Detect which cell encompasses the target text, then output its [x, y] center coordinate. 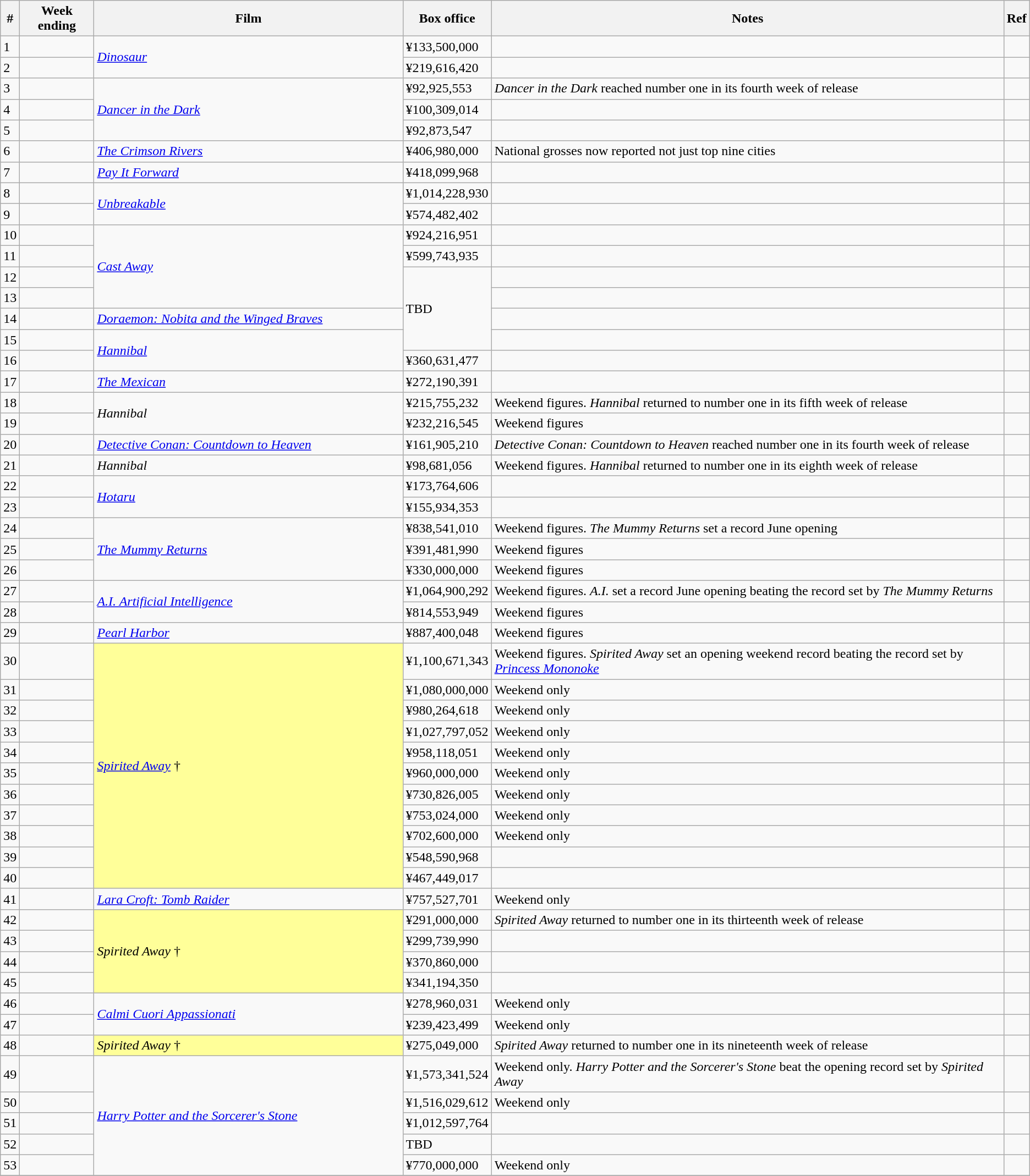
45 [10, 983]
8 [10, 193]
¥1,012,597,764 [447, 1123]
21 [10, 465]
Cast Away [249, 266]
31 [10, 690]
Pay It Forward [249, 172]
32 [10, 711]
24 [10, 528]
2 [10, 68]
48 [10, 1046]
44 [10, 962]
Film [249, 19]
¥173,764,606 [447, 486]
35 [10, 773]
Spirited Away returned to number one in its thirteenth week of release [747, 920]
1 [10, 47]
¥418,099,968 [447, 172]
Calmi Cuori Appassionati [249, 1014]
39 [10, 857]
Hotaru [249, 497]
¥239,423,499 [447, 1025]
7 [10, 172]
18 [10, 403]
¥958,118,051 [447, 752]
51 [10, 1123]
22 [10, 486]
33 [10, 732]
¥730,826,005 [447, 794]
¥272,190,391 [447, 382]
Weekend figures. Spirited Away set an opening weekend record beating the record set by Princess Mononoke [747, 661]
¥100,309,014 [447, 109]
10 [10, 235]
¥574,482,402 [447, 214]
27 [10, 591]
40 [10, 878]
¥980,264,618 [447, 711]
34 [10, 752]
16 [10, 361]
¥391,481,990 [447, 549]
¥757,527,701 [447, 899]
3 [10, 89]
49 [10, 1074]
47 [10, 1025]
53 [10, 1165]
42 [10, 920]
38 [10, 836]
¥1,080,000,000 [447, 690]
Ref [1017, 19]
14 [10, 319]
30 [10, 661]
29 [10, 633]
# [10, 19]
¥155,934,353 [447, 507]
41 [10, 899]
¥291,000,000 [447, 920]
9 [10, 214]
25 [10, 549]
¥92,873,547 [447, 130]
¥1,064,900,292 [447, 591]
¥548,590,968 [447, 857]
¥133,500,000 [447, 47]
28 [10, 612]
43 [10, 941]
Dinosaur [249, 57]
Unbreakable [249, 204]
¥1,100,671,343 [447, 661]
¥341,194,350 [447, 983]
¥960,000,000 [447, 773]
Dancer in the Dark [249, 109]
4 [10, 109]
¥330,000,000 [447, 570]
19 [10, 424]
¥232,216,545 [447, 424]
52 [10, 1144]
The Mummy Returns [249, 549]
26 [10, 570]
The Mexican [249, 382]
The Crimson Rivers [249, 151]
¥924,216,951 [447, 235]
¥92,925,553 [447, 89]
15 [10, 340]
¥838,541,010 [447, 528]
Weekend figures. Hannibal returned to number one in its fifth week of release [747, 403]
20 [10, 444]
¥702,600,000 [447, 836]
Weekend figures. Hannibal returned to number one in its eighth week of release [747, 465]
¥299,739,990 [447, 941]
5 [10, 130]
¥467,449,017 [447, 878]
Pearl Harbor [249, 633]
¥360,631,477 [447, 361]
National grosses now reported not just top nine cities [747, 151]
12 [10, 277]
A.I. Artificial Intelligence [249, 601]
¥753,024,000 [447, 815]
¥599,743,935 [447, 256]
¥1,516,029,612 [447, 1102]
46 [10, 1004]
Harry Potter and the Sorcerer's Stone [249, 1115]
Detective Conan: Countdown to Heaven [249, 444]
Weekend only. Harry Potter and the Sorcerer's Stone beat the opening record set by Spirited Away [747, 1074]
Box office [447, 19]
¥887,400,048 [447, 633]
¥814,553,949 [447, 612]
13 [10, 298]
Lara Croft: Tomb Raider [249, 899]
¥1,027,797,052 [447, 732]
¥1,573,341,524 [447, 1074]
Doraemon: Nobita and the Winged Braves [249, 319]
Spirited Away returned to number one in its nineteenth week of release [747, 1046]
Weekend figures. The Mummy Returns set a record June opening [747, 528]
¥770,000,000 [447, 1165]
17 [10, 382]
11 [10, 256]
¥370,860,000 [447, 962]
50 [10, 1102]
Notes [747, 19]
23 [10, 507]
¥275,049,000 [447, 1046]
¥219,616,420 [447, 68]
¥1,014,228,930 [447, 193]
37 [10, 815]
Week ending [57, 19]
¥278,960,031 [447, 1004]
¥98,681,056 [447, 465]
¥215,755,232 [447, 403]
Weekend figures. A.I. set a record June opening beating the record set by The Mummy Returns [747, 591]
¥406,980,000 [447, 151]
Detective Conan: Countdown to Heaven reached number one in its fourth week of release [747, 444]
¥161,905,210 [447, 444]
6 [10, 151]
36 [10, 794]
Dancer in the Dark reached number one in its fourth week of release [747, 89]
